For the text-containing cell, return its midpoint in (X, Y) coordinate format. 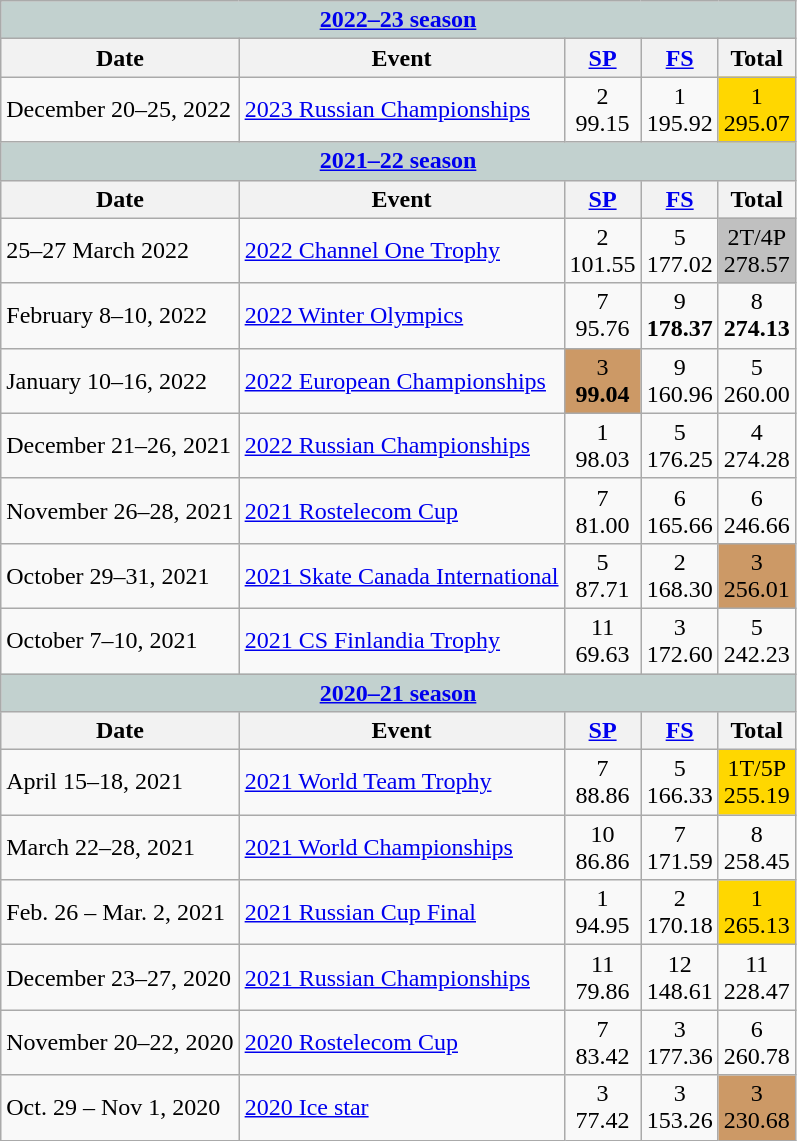
2021 CS Finlandia Trophy (402, 640)
December 20–25, 2022 (120, 110)
8 258.45 (756, 848)
October 29–31, 2021 (120, 576)
2023 Russian Championships (402, 110)
3 177.36 (680, 1042)
2 99.15 (602, 110)
11 79.86 (602, 978)
7 95.76 (602, 316)
Feb. 26 – Mar. 2, 2021 (120, 912)
3 230.68 (756, 1108)
12 148.61 (680, 978)
1 195.92 (680, 110)
9 178.37 (680, 316)
November 26–28, 2021 (120, 510)
11 228.47 (756, 978)
2020 Ice star (402, 1108)
2T/4P 278.57 (756, 250)
6 246.66 (756, 510)
October 7–10, 2021 (120, 640)
5 176.25 (680, 446)
25–27 March 2022 (120, 250)
5 260.00 (756, 380)
11 69.63 (602, 640)
6 165.66 (680, 510)
7 88.86 (602, 782)
2020–21 season (398, 693)
1 94.95 (602, 912)
8 274.13 (756, 316)
7 83.42 (602, 1042)
2021–22 season (398, 161)
5 166.33 (680, 782)
10 86.86 (602, 848)
2021 Russian Championships (402, 978)
1 98.03 (602, 446)
5 242.23 (756, 640)
2021 Russian Cup Final (402, 912)
2 170.18 (680, 912)
1 265.13 (756, 912)
2 101.55 (602, 250)
2022 Winter Olympics (402, 316)
4 274.28 (756, 446)
2022 European Championships (402, 380)
February 8–10, 2022 (120, 316)
3 256.01 (756, 576)
Oct. 29 – Nov 1, 2020 (120, 1108)
April 15–18, 2021 (120, 782)
December 23–27, 2020 (120, 978)
2021 Skate Canada International (402, 576)
1 295.07 (756, 110)
2021 Rostelecom Cup (402, 510)
5 177.02 (680, 250)
2 168.30 (680, 576)
March 22–28, 2021 (120, 848)
3 172.60 (680, 640)
1T/5P 255.19 (756, 782)
2022 Channel One Trophy (402, 250)
2021 World Team Trophy (402, 782)
3 77.42 (602, 1108)
2021 World Championships (402, 848)
6 260.78 (756, 1042)
November 20–22, 2020 (120, 1042)
January 10–16, 2022 (120, 380)
2020 Rostelecom Cup (402, 1042)
3 99.04 (602, 380)
7 171.59 (680, 848)
7 81.00 (602, 510)
2022–23 season (398, 20)
December 21–26, 2021 (120, 446)
9 160.96 (680, 380)
3 153.26 (680, 1108)
2022 Russian Championships (402, 446)
5 87.71 (602, 576)
